Return the (x, y) coordinate for the center point of the cell that contains the specified text.  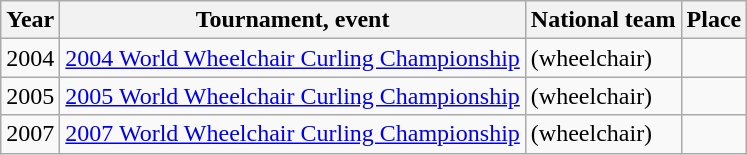
2004 (30, 58)
Tournament, event (293, 20)
2007 (30, 134)
National team (603, 20)
2004 World Wheelchair Curling Championship (293, 58)
Place (714, 20)
Year (30, 20)
2005 (30, 96)
2005 World Wheelchair Curling Championship (293, 96)
2007 World Wheelchair Curling Championship (293, 134)
